Pinpoint the cell where the given text exists, returning its [X, Y] midpoint coordinate. 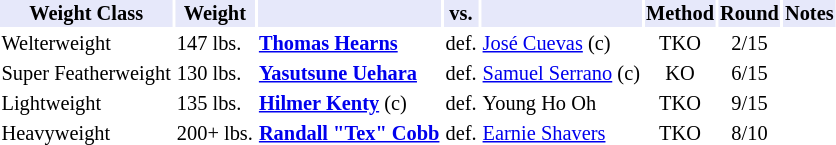
Welterweight [86, 44]
147 lbs. [214, 44]
Weight Class [86, 14]
135 lbs. [214, 104]
Weight [214, 14]
6/15 [749, 74]
José Cuevas (c) [561, 44]
Young Ho Oh [561, 104]
Method [680, 14]
Notes [809, 14]
Round [749, 14]
vs. [461, 14]
Lightweight [86, 104]
9/15 [749, 104]
Samuel Serrano (c) [561, 74]
Hilmer Kenty (c) [349, 104]
130 lbs. [214, 74]
Super Featherweight [86, 74]
KO [680, 74]
Yasutsune Uehara [349, 74]
2/15 [749, 44]
Thomas Hearns [349, 44]
